Capture the cell that displays the provided text and extract its [x, y] central coordinate. 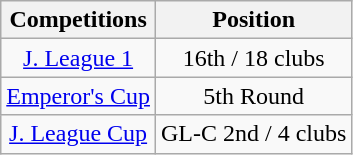
Position [253, 20]
5th Round [253, 96]
J. League 1 [78, 58]
J. League Cup [78, 134]
GL-C 2nd / 4 clubs [253, 134]
16th / 18 clubs [253, 58]
Emperor's Cup [78, 96]
Competitions [78, 20]
